Pinpoint the cell where the given text exists, returning its [x, y] midpoint coordinate. 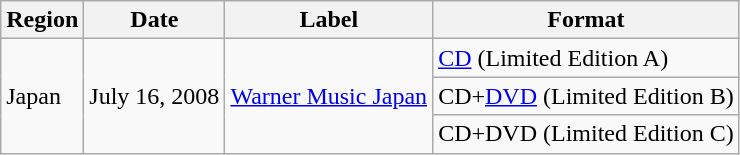
Warner Music Japan [329, 96]
CD (Limited Edition A) [586, 58]
CD+DVD (Limited Edition C) [586, 134]
Label [329, 20]
Region [42, 20]
Date [154, 20]
CD+DVD (Limited Edition B) [586, 96]
Japan [42, 96]
Format [586, 20]
July 16, 2008 [154, 96]
